Find where the given text appears and provide that cell's center as [X, Y] coordinate. 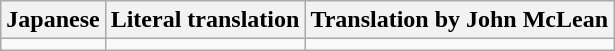
Translation by John McLean [460, 20]
Literal translation [205, 20]
Japanese [53, 20]
